Scan for the cell matching the given text and deliver its [X, Y] coordinate at center. 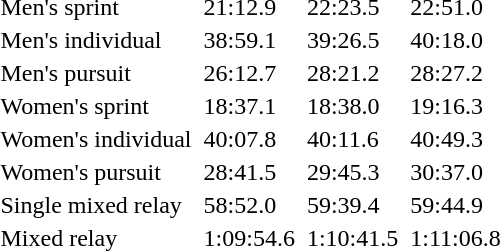
18:38.0 [352, 106]
38:59.1 [249, 40]
59:39.4 [352, 205]
28:21.2 [352, 73]
58:52.0 [249, 205]
18:37.1 [249, 106]
28:41.5 [249, 172]
26:12.7 [249, 73]
39:26.5 [352, 40]
29:45.3 [352, 172]
40:11.6 [352, 139]
40:07.8 [249, 139]
